Scan for the cell matching the given text and deliver its [x, y] coordinate at center. 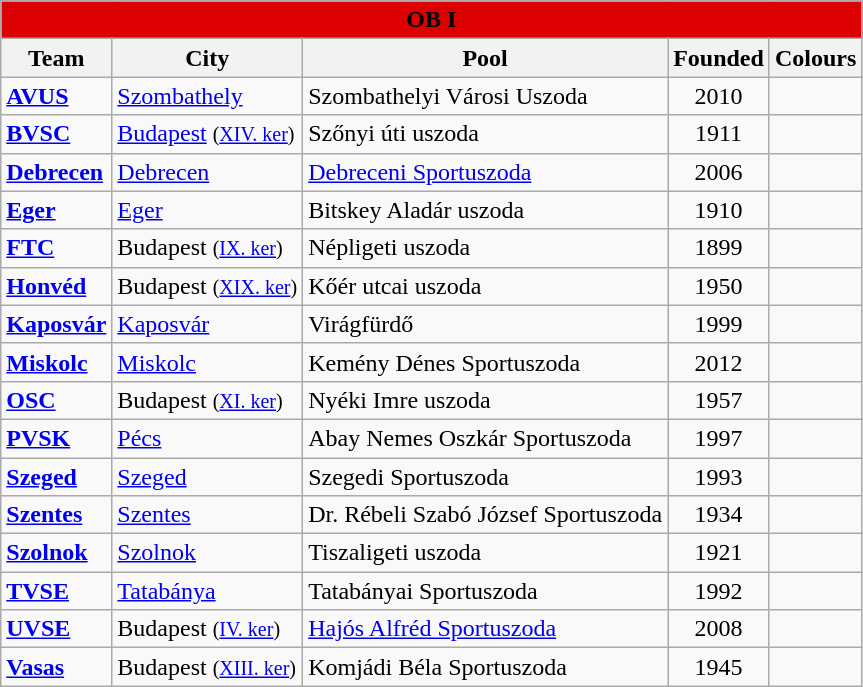
1950 [719, 286]
Virágfürdő [486, 324]
2008 [719, 629]
Kemény Dénes Sportuszoda [486, 362]
Dr. Rébeli Szabó József Sportuszoda [486, 515]
City [208, 58]
Pécs [208, 438]
UVSE [56, 629]
BVSC [56, 134]
Budapest (IX. ker) [208, 248]
Hajós Alfréd Sportuszoda [486, 629]
Budapest (XIX. ker) [208, 286]
2010 [719, 96]
Tiszaligeti uszoda [486, 553]
Népligeti uszoda [486, 248]
Tatabányai Sportuszoda [486, 591]
Nyéki Imre uszoda [486, 400]
Kőér utcai uszoda [486, 286]
Budapest (XI. ker) [208, 400]
OSC [56, 400]
Team [56, 58]
1992 [719, 591]
1999 [719, 324]
Founded [719, 58]
1911 [719, 134]
Honvéd [56, 286]
TVSE [56, 591]
Abay Nemes Oszkár Sportuszoda [486, 438]
Budapest (XIV. ker) [208, 134]
1997 [719, 438]
2006 [719, 172]
Bitskey Aladár uszoda [486, 210]
1899 [719, 248]
Szombathelyi Városi Uszoda [486, 96]
Pool [486, 58]
1910 [719, 210]
Budapest (XIII. ker) [208, 667]
Szombathely [208, 96]
1993 [719, 477]
Szőnyi úti uszoda [486, 134]
FTC [56, 248]
Komjádi Béla Sportuszoda [486, 667]
1921 [719, 553]
Vasas [56, 667]
Colours [815, 58]
2012 [719, 362]
1957 [719, 400]
Budapest (IV. ker) [208, 629]
OB I [432, 20]
Debreceni Sportuszoda [486, 172]
PVSK [56, 438]
Tatabánya [208, 591]
1945 [719, 667]
Szegedi Sportuszoda [486, 477]
AVUS [56, 96]
1934 [719, 515]
